Output the (x, y) coordinate of the center of the cell containing the given text.  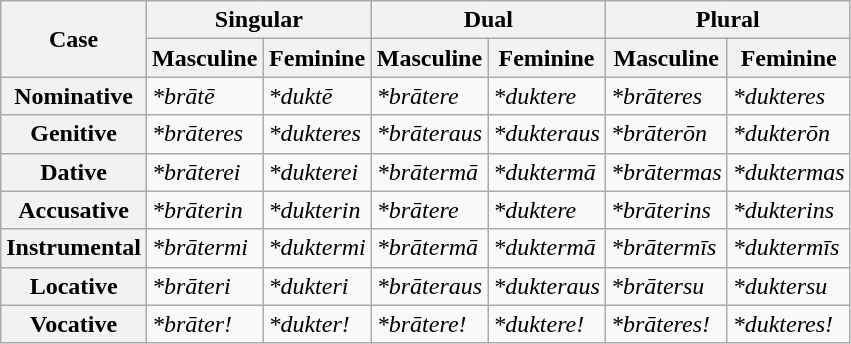
*brātermīs (666, 248)
*brātersu (666, 286)
*dukterin (317, 210)
*dukterōn (788, 134)
Instrumental (74, 248)
*brātermas (666, 172)
Plural (728, 20)
*duktersu (788, 286)
*dukteri (317, 286)
Genitive (74, 134)
*brātere! (429, 324)
*brātermi (204, 248)
*dukterei (317, 172)
Dative (74, 172)
*brāterōn (666, 134)
*duktere! (547, 324)
*brāteres! (666, 324)
*brāterei (204, 172)
Singular (258, 20)
Dual (488, 20)
*duktermas (788, 172)
Vocative (74, 324)
*dukteres! (788, 324)
*brātē (204, 96)
*dukter! (317, 324)
Nominative (74, 96)
*dukterins (788, 210)
*duktermīs (788, 248)
*duktē (317, 96)
*brāterins (666, 210)
Case (74, 39)
Accusative (74, 210)
Locative (74, 286)
*brāterin (204, 210)
*brāteri (204, 286)
*brāter! (204, 324)
*duktermi (317, 248)
